Find where the given text appears and provide that cell's center as (x, y) coordinate. 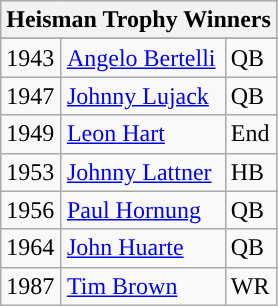
Johnny Lattner (143, 172)
Johnny Lujack (143, 96)
WR (250, 286)
1956 (32, 210)
Angelo Bertelli (143, 58)
1953 (32, 172)
John Huarte (143, 248)
1987 (32, 286)
1949 (32, 134)
End (250, 134)
1964 (32, 248)
1947 (32, 96)
Paul Hornung (143, 210)
1943 (32, 58)
Leon Hart (143, 134)
Tim Brown (143, 286)
Heisman Trophy Winners (139, 20)
HB (250, 172)
